Pinpoint the cell where the given text exists, returning its [x, y] midpoint coordinate. 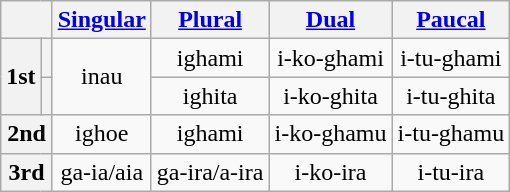
Paucal [451, 20]
ighoe [102, 134]
i-ko-ira [330, 172]
ighita [210, 96]
i-tu-ghita [451, 96]
i-tu-ira [451, 172]
Singular [102, 20]
i-ko-ghamu [330, 134]
Plural [210, 20]
inau [102, 77]
Dual [330, 20]
2nd [26, 134]
3rd [26, 172]
ga-ia/aia [102, 172]
i-ko-ghita [330, 96]
ga-ira/a-ira [210, 172]
i-tu-ghami [451, 58]
i-tu-ghamu [451, 134]
i-ko-ghami [330, 58]
1st [21, 77]
